Scan for the cell matching the given text and deliver its (X, Y) coordinate at center. 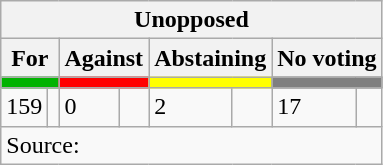
2 (190, 107)
Source: (192, 145)
Against (104, 58)
17 (314, 107)
Unopposed (192, 20)
0 (90, 107)
Abstaining (210, 58)
159 (24, 107)
For (30, 58)
No voting (327, 58)
